Determine the [x, y] coordinate at the center of the cell enclosing the given text.  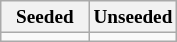
Unseeded [133, 17]
Seeded [45, 17]
